Provide the [X, Y] coordinate of the cell's center where the given text is located.  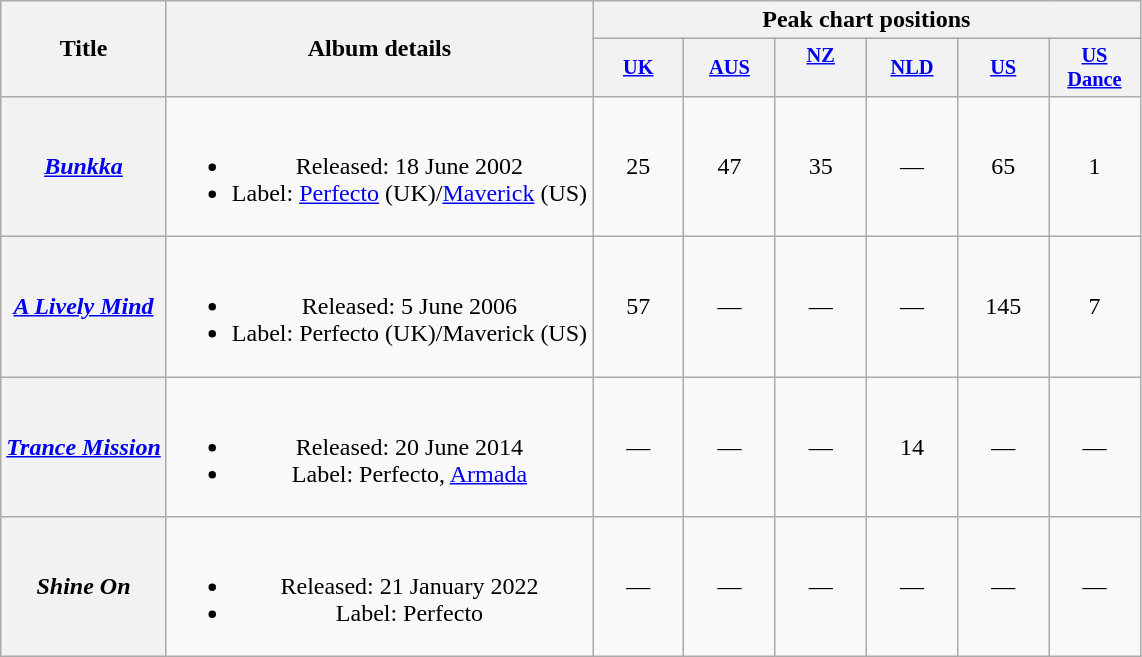
Shine On [84, 587]
A Lively Mind [84, 307]
US Dance [1094, 68]
NZ [820, 68]
25 [638, 166]
US [1004, 68]
Released: 20 June 2014Label: Perfecto, Armada [379, 447]
7 [1094, 307]
14 [912, 447]
Peak chart positions [866, 20]
AUS [730, 68]
NLD [912, 68]
UK [638, 68]
Released: 5 June 2006Label: Perfecto (UK)/Maverick (US) [379, 307]
65 [1004, 166]
47 [730, 166]
Album details [379, 49]
57 [638, 307]
Released: 21 January 2022Label: Perfecto [379, 587]
35 [820, 166]
1 [1094, 166]
145 [1004, 307]
Title [84, 49]
Bunkka [84, 166]
Released: 18 June 2002Label: Perfecto (UK)/Maverick (US) [379, 166]
Trance Mission [84, 447]
